Determine the [X, Y] coordinate at the center of the cell enclosing the given text.  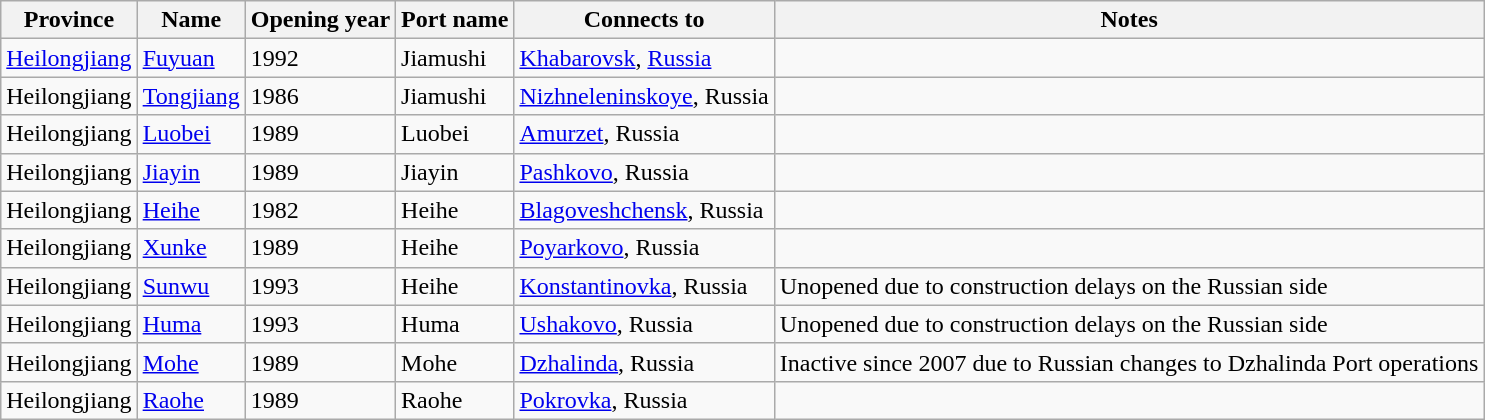
Khabarovsk, Russia [644, 58]
1986 [320, 96]
Sunwu [191, 286]
Ushakovo, Russia [644, 324]
Konstantinovka, Russia [644, 286]
Fuyuan [191, 58]
Xunke [191, 248]
Notes [1129, 20]
Port name [455, 20]
Inactive since 2007 due to Russian changes to Dzhalinda Port operations [1129, 362]
Tongjiang [191, 96]
Nizhneleninskoye, Russia [644, 96]
Pashkovo, Russia [644, 172]
1992 [320, 58]
Connects to [644, 20]
Amurzet, Russia [644, 134]
Pokrovka, Russia [644, 400]
Poyarkovo, Russia [644, 248]
Opening year [320, 20]
Blagoveshchensk, Russia [644, 210]
Province [69, 20]
Name [191, 20]
Dzhalinda, Russia [644, 362]
1982 [320, 210]
